For the text-containing cell, return its midpoint in [x, y] coordinate format. 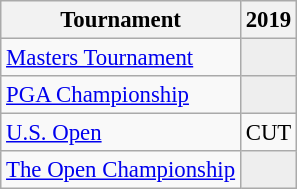
PGA Championship [121, 95]
Tournament [121, 20]
The Open Championship [121, 170]
2019 [268, 20]
CUT [268, 133]
Masters Tournament [121, 58]
U.S. Open [121, 133]
